Detect which cell encompasses the target text, then output its [x, y] center coordinate. 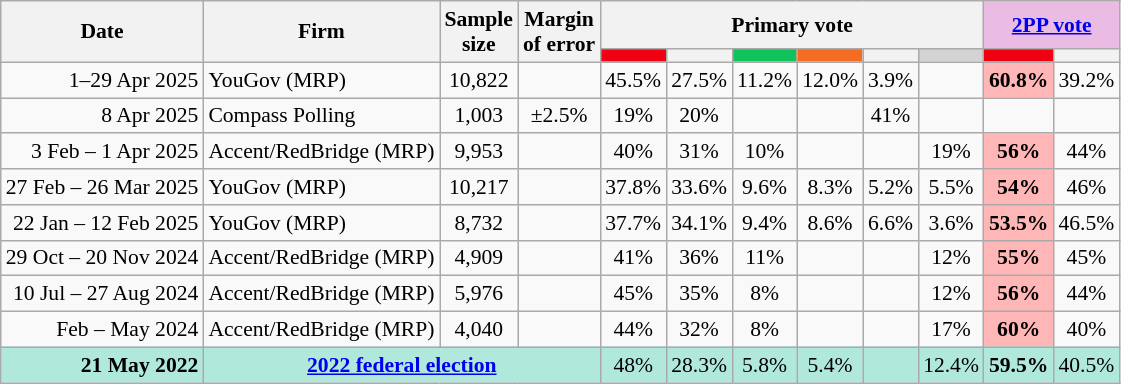
40.5% [1086, 365]
5,976 [479, 294]
Date [102, 32]
8.3% [830, 187]
55% [1018, 258]
21 May 2022 [102, 365]
±2.5% [559, 116]
11% [764, 258]
Firm [321, 32]
2022 federal election [402, 365]
20% [699, 116]
10 Jul – 27 Aug 2024 [102, 294]
8,732 [479, 223]
10,822 [479, 80]
1,003 [479, 116]
33.6% [699, 187]
9,953 [479, 152]
27.5% [699, 80]
9.6% [764, 187]
39.2% [1086, 80]
54% [1018, 187]
5.8% [764, 365]
31% [699, 152]
Primary vote [792, 25]
28.3% [699, 365]
5.2% [890, 187]
3.9% [890, 80]
27 Feb – 26 Mar 2025 [102, 187]
Compass Polling [321, 116]
Marginof error [559, 32]
5.5% [951, 187]
53.5% [1018, 223]
46% [1086, 187]
22 Jan – 12 Feb 2025 [102, 223]
29 Oct – 20 Nov 2024 [102, 258]
5.4% [830, 365]
32% [699, 330]
34.1% [699, 223]
Samplesize [479, 32]
3 Feb – 1 Apr 2025 [102, 152]
4,040 [479, 330]
6.6% [890, 223]
59.5% [1018, 365]
45.5% [633, 80]
37.7% [633, 223]
Feb – May 2024 [102, 330]
2PP vote [1052, 25]
12.0% [830, 80]
12.4% [951, 365]
36% [699, 258]
17% [951, 330]
60% [1018, 330]
8.6% [830, 223]
48% [633, 365]
37.8% [633, 187]
11.2% [764, 80]
46.5% [1086, 223]
9.4% [764, 223]
35% [699, 294]
3.6% [951, 223]
1–29 Apr 2025 [102, 80]
10% [764, 152]
60.8% [1018, 80]
8 Apr 2025 [102, 116]
10,217 [479, 187]
4,909 [479, 258]
